Find where the given text appears and provide that cell's center as [X, Y] coordinate. 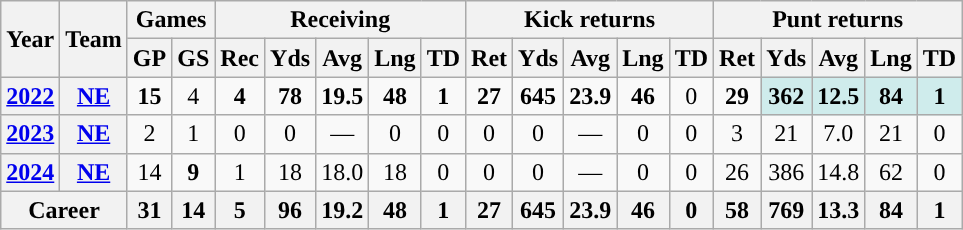
12.5 [838, 96]
5 [240, 210]
2022 [30, 96]
7.0 [838, 134]
Receiving [340, 20]
13.3 [838, 210]
58 [738, 210]
29 [738, 96]
2024 [30, 172]
19.5 [342, 96]
19.2 [342, 210]
386 [786, 172]
Career [64, 210]
GS [194, 58]
2 [149, 134]
362 [786, 96]
GP [149, 58]
3 [738, 134]
Kick returns [590, 20]
Team [94, 39]
Games [170, 20]
14.8 [838, 172]
26 [738, 172]
31 [149, 210]
769 [786, 210]
15 [149, 96]
2023 [30, 134]
Punt returns [838, 20]
Rec [240, 58]
Year [30, 39]
96 [290, 210]
9 [194, 172]
78 [290, 96]
18.0 [342, 172]
62 [891, 172]
